Return the (x, y) coordinate for the center point of the cell that contains the specified text.  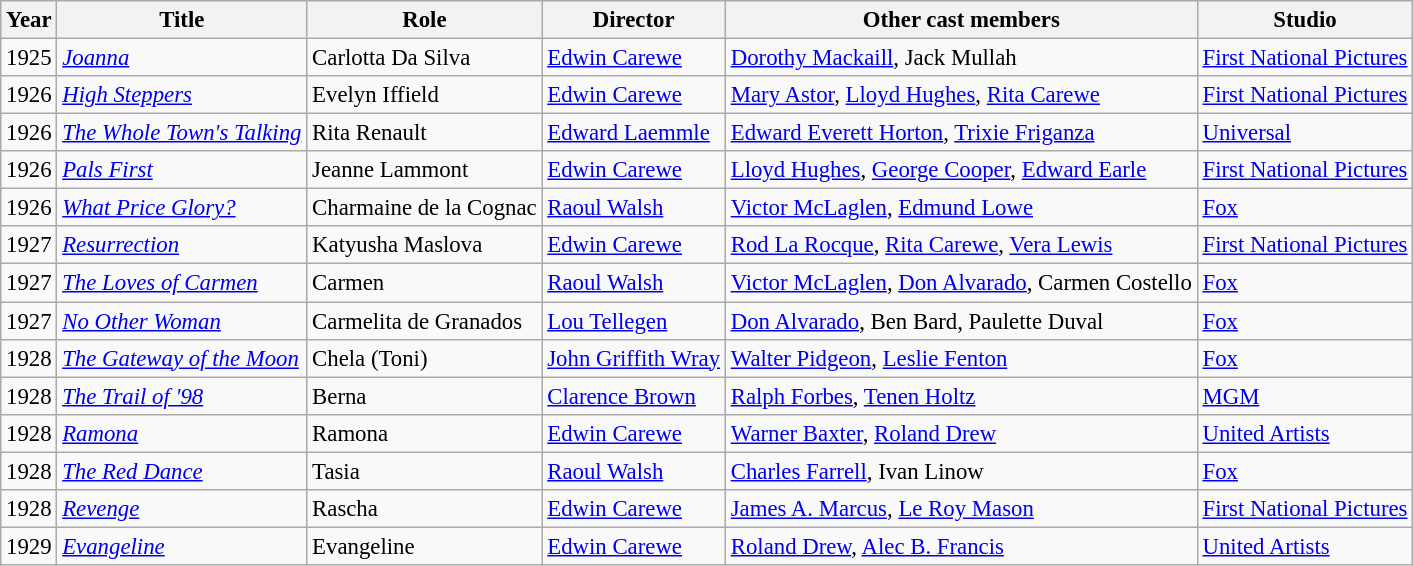
Rascha (424, 509)
Charles Farrell, Ivan Linow (961, 471)
Carlotta Da Silva (424, 58)
Carmen (424, 283)
The Loves of Carmen (182, 283)
Clarence Brown (634, 396)
Rita Renault (424, 133)
Victor McLaglen, Edmund Lowe (961, 208)
Edward Laemmle (634, 133)
Don Alvarado, Ben Bard, Paulette Duval (961, 321)
Carmelita de Granados (424, 321)
Walter Pidgeon, Leslie Fenton (961, 358)
Victor McLaglen, Don Alvarado, Carmen Costello (961, 283)
MGM (1305, 396)
Berna (424, 396)
Universal (1305, 133)
Katyusha Maslova (424, 245)
Evelyn Iffield (424, 95)
1929 (29, 546)
John Griffith Wray (634, 358)
Studio (1305, 20)
Lou Tellegen (634, 321)
The Trail of '98 (182, 396)
Lloyd Hughes, George Cooper, Edward Earle (961, 170)
Dorothy Mackaill, Jack Mullah (961, 58)
Edward Everett Horton, Trixie Friganza (961, 133)
Mary Astor, Lloyd Hughes, Rita Carewe (961, 95)
The Whole Town's Talking (182, 133)
Rod La Rocque, Rita Carewe, Vera Lewis (961, 245)
Tasia (424, 471)
Ralph Forbes, Tenen Holtz (961, 396)
Warner Baxter, Roland Drew (961, 433)
Director (634, 20)
James A. Marcus, Le Roy Mason (961, 509)
1925 (29, 58)
Charmaine de la Cognac (424, 208)
No Other Woman (182, 321)
What Price Glory? (182, 208)
Revenge (182, 509)
Roland Drew, Alec B. Francis (961, 546)
Role (424, 20)
Other cast members (961, 20)
Year (29, 20)
Title (182, 20)
Chela (Toni) (424, 358)
High Steppers (182, 95)
Jeanne Lammont (424, 170)
The Gateway of the Moon (182, 358)
Resurrection (182, 245)
Pals First (182, 170)
The Red Dance (182, 471)
Joanna (182, 58)
